Find where the given text appears and provide that cell's center as (x, y) coordinate. 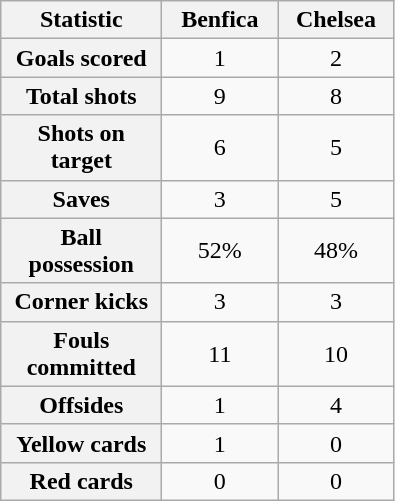
4 (336, 405)
10 (336, 354)
9 (220, 96)
Chelsea (336, 20)
Offsides (82, 405)
Ball possession (82, 250)
Red cards (82, 481)
Statistic (82, 20)
6 (220, 148)
52% (220, 250)
2 (336, 58)
Benfica (220, 20)
8 (336, 96)
Yellow cards (82, 443)
11 (220, 354)
Goals scored (82, 58)
Total shots (82, 96)
Saves (82, 199)
48% (336, 250)
Corner kicks (82, 302)
Fouls committed (82, 354)
Shots on target (82, 148)
